Search for the cell housing the specified text and yield its [X, Y] center coordinate. 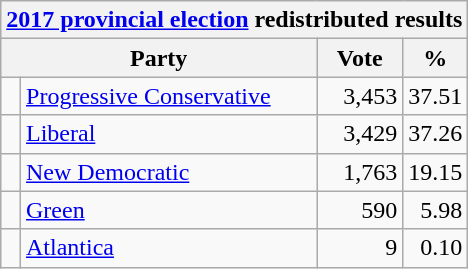
37.26 [436, 134]
New Democratic [169, 172]
Progressive Conservative [169, 96]
1,763 [360, 172]
Vote [360, 58]
% [436, 58]
19.15 [436, 172]
37.51 [436, 96]
Liberal [169, 134]
3,453 [360, 96]
2017 provincial election redistributed results [234, 20]
9 [360, 248]
5.98 [436, 210]
590 [360, 210]
Atlantica [169, 248]
0.10 [436, 248]
Party [159, 58]
Green [169, 210]
3,429 [360, 134]
